Scan for the cell matching the given text and deliver its (X, Y) coordinate at center. 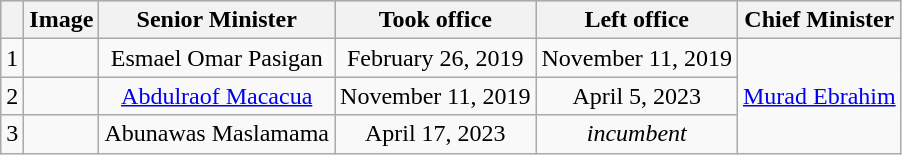
Abdulraof Macacua (217, 96)
Took office (436, 20)
2 (12, 96)
Left office (636, 20)
1 (12, 58)
April 5, 2023 (636, 96)
Murad Ebrahim (819, 96)
February 26, 2019 (436, 58)
April 17, 2023 (436, 134)
Image (62, 20)
Esmael Omar Pasigan (217, 58)
Abunawas Maslamama (217, 134)
incumbent (636, 134)
3 (12, 134)
Senior Minister (217, 20)
Chief Minister (819, 20)
